For the text-containing cell, return its midpoint in [x, y] coordinate format. 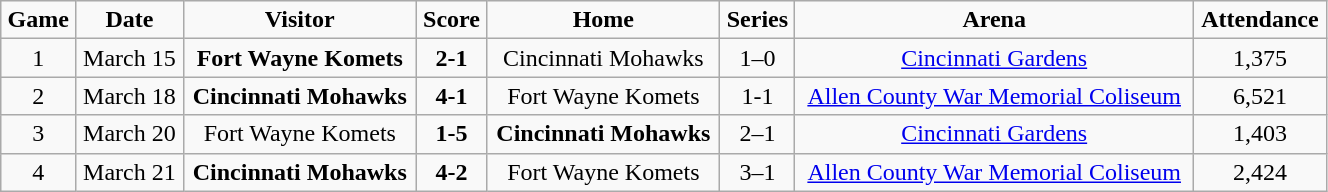
March 18 [130, 96]
Visitor [300, 20]
1,403 [1260, 134]
1–0 [758, 58]
6,521 [1260, 96]
March 21 [130, 172]
1,375 [1260, 58]
2 [38, 96]
2–1 [758, 134]
Game [38, 20]
2,424 [1260, 172]
4-2 [451, 172]
3 [38, 134]
4 [38, 172]
3–1 [758, 172]
1-1 [758, 96]
1 [38, 58]
Date [130, 20]
4-1 [451, 96]
2-1 [451, 58]
March 15 [130, 58]
Attendance [1260, 20]
Series [758, 20]
Arena [994, 20]
March 20 [130, 134]
Home [604, 20]
1-5 [451, 134]
Score [451, 20]
